Find where the given text appears and provide that cell's center as [X, Y] coordinate. 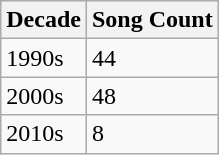
48 [152, 96]
2000s [44, 96]
Song Count [152, 20]
8 [152, 134]
1990s [44, 58]
44 [152, 58]
2010s [44, 134]
Decade [44, 20]
